Find where the given text appears and provide that cell's center as (X, Y) coordinate. 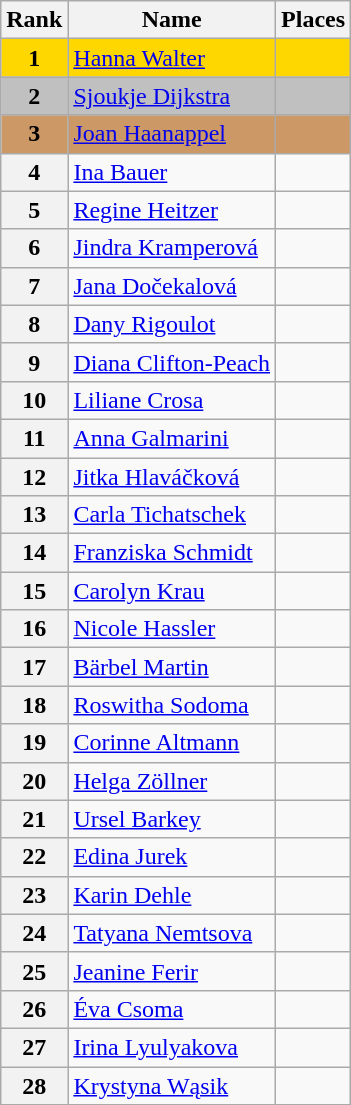
Krystyna Wąsik (172, 1085)
Éva Csoma (172, 1009)
7 (34, 286)
Liliane Crosa (172, 400)
Jeanine Ferir (172, 971)
11 (34, 438)
21 (34, 819)
Dany Rigoulot (172, 324)
12 (34, 477)
Name (172, 20)
26 (34, 1009)
18 (34, 705)
Jitka Hlaváčková (172, 477)
Karin Dehle (172, 895)
1 (34, 58)
Helga Zöllner (172, 781)
Places (314, 20)
Regine Heitzer (172, 210)
Sjoukje Dijkstra (172, 96)
Rank (34, 20)
15 (34, 591)
Edina Jurek (172, 857)
5 (34, 210)
22 (34, 857)
13 (34, 515)
Nicole Hassler (172, 629)
27 (34, 1047)
Jindra Kramperová (172, 248)
Irina Lyulyakova (172, 1047)
Franziska Schmidt (172, 553)
23 (34, 895)
Joan Haanappel (172, 134)
Ursel Barkey (172, 819)
6 (34, 248)
4 (34, 172)
10 (34, 400)
3 (34, 134)
Bärbel Martin (172, 667)
Carla Tichatschek (172, 515)
19 (34, 743)
Ina Bauer (172, 172)
Anna Galmarini (172, 438)
17 (34, 667)
16 (34, 629)
8 (34, 324)
14 (34, 553)
24 (34, 933)
Jana Dočekalová (172, 286)
Hanna Walter (172, 58)
Diana Clifton-Peach (172, 362)
Roswitha Sodoma (172, 705)
Tatyana Nemtsova (172, 933)
20 (34, 781)
Carolyn Krau (172, 591)
Corinne Altmann (172, 743)
25 (34, 971)
9 (34, 362)
28 (34, 1085)
2 (34, 96)
